Search for the cell housing the specified text and yield its [X, Y] center coordinate. 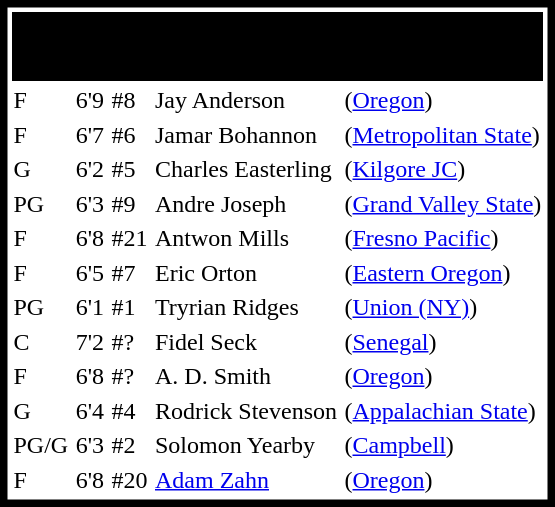
#8 [130, 101]
Jay Anderson [246, 101]
#6 [130, 135]
Andre Joseph [246, 204]
(Campbell) [443, 445]
(Fresno Pacific) [443, 239]
Eugene ChargersCurrent Roster [278, 46]
Fidel Seck [246, 342]
Charles Easterling [246, 169]
6'9 [90, 101]
#5 [130, 169]
(Senegal) [443, 342]
6'1 [90, 307]
#7 [130, 273]
Tryrian Ridges [246, 307]
(Union (NY)) [443, 307]
#21 [130, 239]
PG/G [41, 445]
(Eastern Oregon) [443, 273]
7'2 [90, 342]
#4 [130, 411]
Rodrick Stevenson [246, 411]
6'2 [90, 169]
Solomon Yearby [246, 445]
#1 [130, 307]
Eric Orton [246, 273]
A. D. Smith [246, 377]
(Kilgore JC) [443, 169]
(Metropolitan State) [443, 135]
6'4 [90, 411]
(Appalachian State) [443, 411]
Antwon Mills [246, 239]
C [41, 342]
#9 [130, 204]
(Grand Valley State) [443, 204]
#20 [130, 480]
6'5 [90, 273]
6'7 [90, 135]
Adam Zahn [246, 480]
Jamar Bohannon [246, 135]
#2 [130, 445]
